For the text-containing cell, return its midpoint in (x, y) coordinate format. 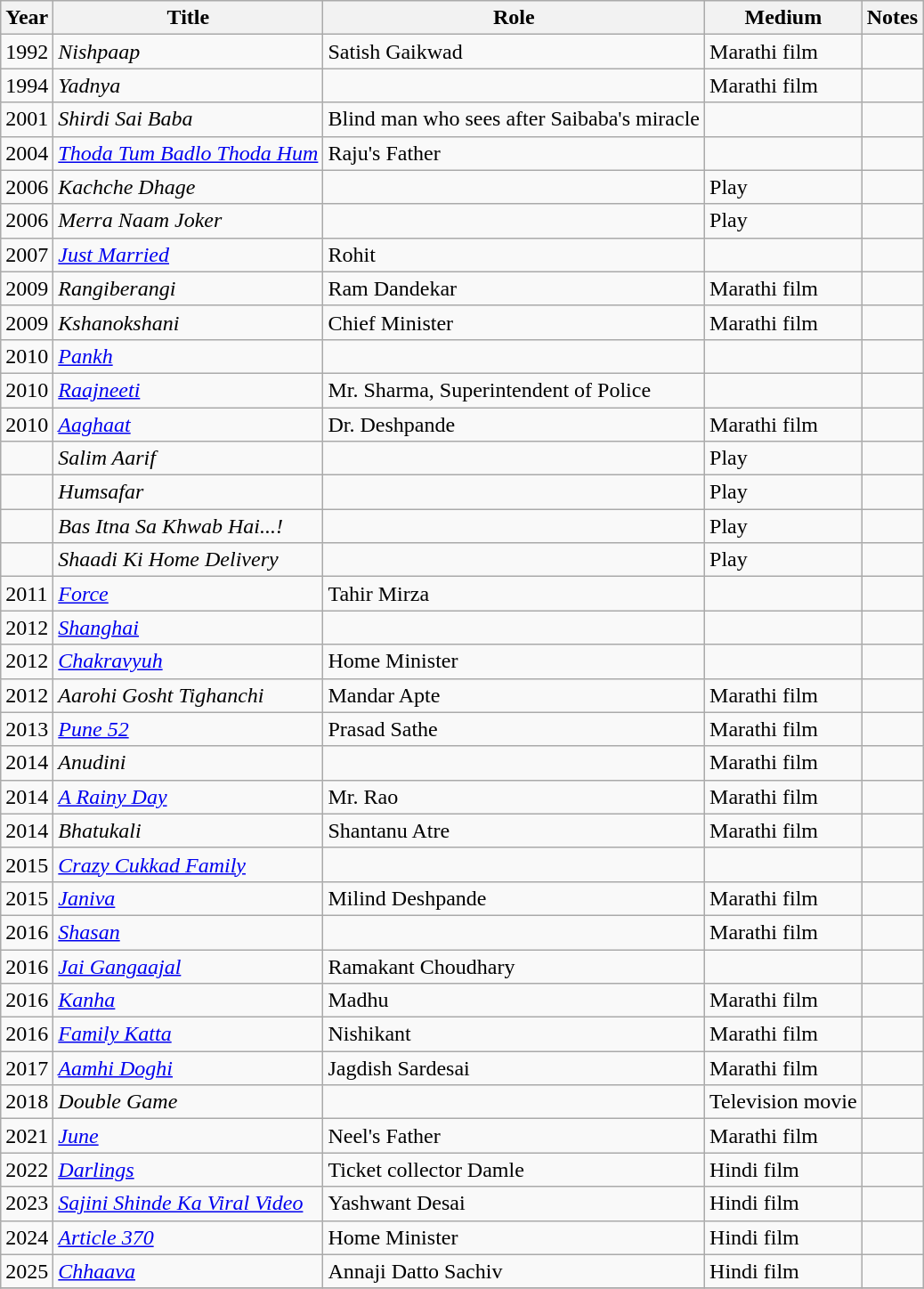
Family Katta (189, 1034)
2013 (27, 729)
Merra Naam Joker (189, 221)
Yashwant Desai (515, 1204)
2007 (27, 255)
Jagdish Sardesai (515, 1068)
Shanghai (189, 628)
Role (515, 18)
Force (189, 594)
Aamhi Doghi (189, 1068)
A Rainy Day (189, 797)
2017 (27, 1068)
Blind man who sees after Saibaba's miracle (515, 119)
Medium (783, 18)
Nishikant (515, 1034)
Just Married (189, 255)
Notes (892, 18)
Title (189, 18)
Annaji Datto Sachiv (515, 1271)
Thoda Tum Badlo Thoda Hum (189, 153)
Rohit (515, 255)
Shirdi Sai Baba (189, 119)
Jai Gangaajal (189, 966)
2004 (27, 153)
Shantanu Atre (515, 831)
Kshanokshani (189, 322)
Shaadi Ki Home Delivery (189, 560)
Mr. Sharma, Superintendent of Police (515, 390)
Chakravyuh (189, 661)
Chhaava (189, 1271)
Shasan (189, 932)
June (189, 1136)
Chief Minister (515, 322)
Salim Aarif (189, 458)
2011 (27, 594)
Raju's Father (515, 153)
Tahir Mirza (515, 594)
1994 (27, 85)
Year (27, 18)
Pune 52 (189, 729)
Bhatukali (189, 831)
Anudini (189, 763)
Article 370 (189, 1237)
Darlings (189, 1170)
Satish Gaikwad (515, 52)
Madhu (515, 1001)
Double Game (189, 1102)
Pankh (189, 356)
Kachche Dhage (189, 187)
Mr. Rao (515, 797)
Kanha (189, 1001)
1992 (27, 52)
Ramakant Choudhary (515, 966)
Bas Itna Sa Khwab Hai...! (189, 526)
2022 (27, 1170)
Yadnya (189, 85)
Janiva (189, 898)
Milind Deshpande (515, 898)
Mandar Apte (515, 695)
Dr. Deshpande (515, 425)
2023 (27, 1204)
Neel's Father (515, 1136)
2021 (27, 1136)
Sajini Shinde Ka Viral Video (189, 1204)
2025 (27, 1271)
Prasad Sathe (515, 729)
2018 (27, 1102)
Aarohi Gosht Tighanchi (189, 695)
Ticket collector Damle (515, 1170)
2001 (27, 119)
Television movie (783, 1102)
Nishpaap (189, 52)
Ram Dandekar (515, 288)
Raajneeti (189, 390)
Humsafar (189, 492)
Crazy Cukkad Family (189, 864)
Aaghaat (189, 425)
2024 (27, 1237)
Rangiberangi (189, 288)
